Search for the cell housing the specified text and yield its [X, Y] center coordinate. 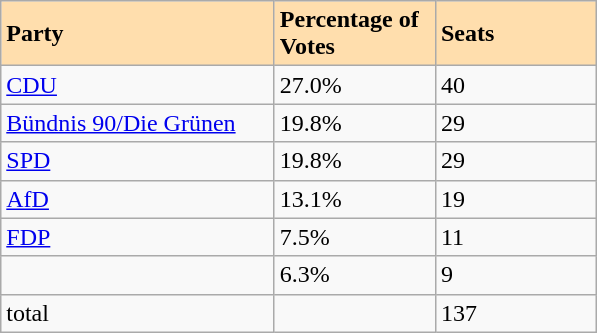
40 [516, 85]
13.1% [354, 199]
AfD [138, 199]
137 [516, 313]
9 [516, 275]
Percentage of Votes [354, 34]
SPD [138, 161]
Bündnis 90/Die Grünen [138, 123]
6.3% [354, 275]
Party [138, 34]
FDP [138, 237]
Seats [516, 34]
27.0% [354, 85]
total [138, 313]
19 [516, 199]
CDU [138, 85]
11 [516, 237]
7.5% [354, 237]
